Detect which cell encompasses the target text, then output its (X, Y) center coordinate. 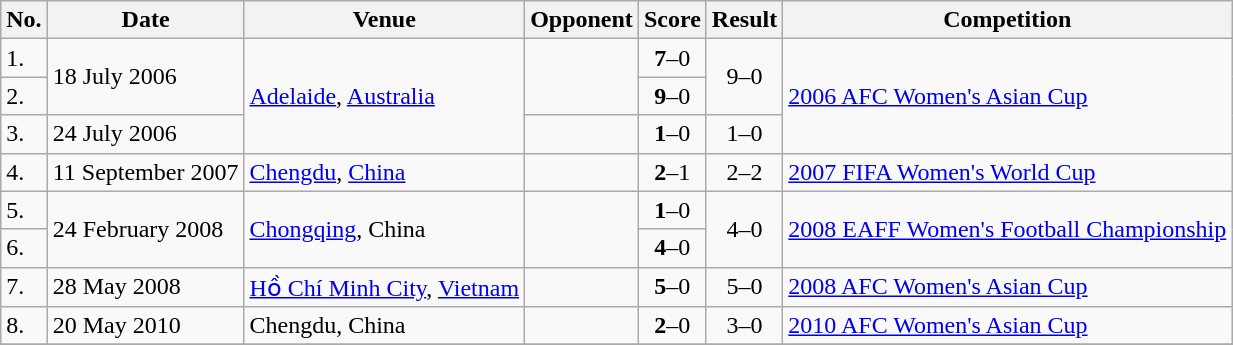
7. (24, 287)
2. (24, 96)
Adelaide, Australia (384, 96)
Competition (1008, 20)
Chongqing, China (384, 229)
3–0 (744, 326)
6. (24, 248)
20 May 2010 (146, 326)
2–1 (672, 172)
4. (24, 172)
2010 AFC Women's Asian Cup (1008, 326)
3. (24, 134)
2006 AFC Women's Asian Cup (1008, 96)
Hồ Chí Minh City, Vietnam (384, 287)
2008 EAFF Women's Football Championship (1008, 229)
No. (24, 20)
7–0 (672, 58)
Venue (384, 20)
24 July 2006 (146, 134)
Date (146, 20)
1. (24, 58)
2–0 (672, 326)
18 July 2006 (146, 77)
2008 AFC Women's Asian Cup (1008, 287)
Opponent (582, 20)
Score (672, 20)
2–2 (744, 172)
28 May 2008 (146, 287)
5. (24, 210)
11 September 2007 (146, 172)
2007 FIFA Women's World Cup (1008, 172)
Result (744, 20)
8. (24, 326)
24 February 2008 (146, 229)
